Return (X, Y) of the center of cell containing provided text 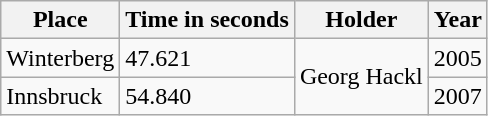
Place (60, 20)
Winterberg (60, 58)
2005 (458, 58)
Year (458, 20)
54.840 (208, 96)
Innsbruck (60, 96)
47.621 (208, 58)
Georg Hackl (361, 77)
Time in seconds (208, 20)
2007 (458, 96)
Holder (361, 20)
